Determine the [x, y] coordinate at the center of the cell enclosing the given text.  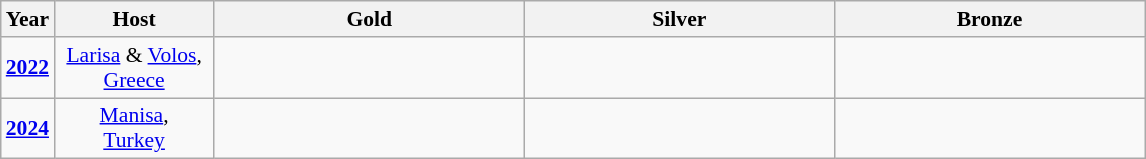
Silver [679, 19]
2024 [28, 128]
Larisa & Volos,Greece [134, 68]
Year [28, 19]
Host [134, 19]
Gold [369, 19]
Manisa,Turkey [134, 128]
2022 [28, 68]
Bronze [989, 19]
